Detect which cell encompasses the target text, then output its (x, y) center coordinate. 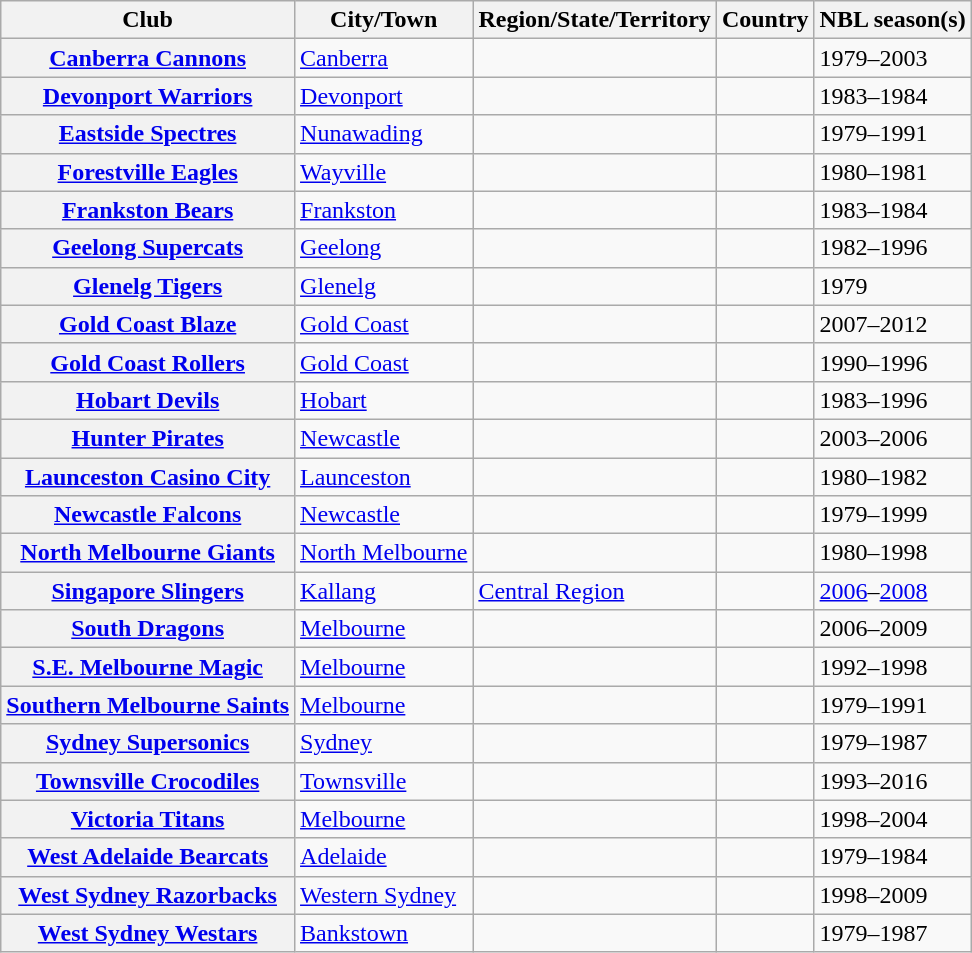
Frankston (384, 210)
Glenelg (384, 286)
Bankstown (384, 933)
2007–2012 (892, 324)
Geelong (384, 248)
1979 (892, 286)
2006–2008 (892, 591)
Singapore Slingers (148, 591)
North Melbourne Giants (148, 553)
Newcastle Falcons (148, 515)
Launceston Casino City (148, 477)
S.E. Melbourne Magic (148, 667)
2003–2006 (892, 438)
Sydney Supersonics (148, 743)
1992–1998 (892, 667)
Country (765, 20)
Townsville (384, 781)
1980–1998 (892, 553)
Canberra (384, 58)
1979–1984 (892, 857)
Central Region (594, 591)
Launceston (384, 477)
Hobart (384, 400)
Forestville Eagles (148, 172)
Townsville Crocodiles (148, 781)
Western Sydney (384, 895)
NBL season(s) (892, 20)
1990–1996 (892, 362)
West Sydney Razorbacks (148, 895)
1982–1996 (892, 248)
Nunawading (384, 134)
Devonport (384, 96)
Wayville (384, 172)
Hobart Devils (148, 400)
Club (148, 20)
Gold Coast Rollers (148, 362)
2006–2009 (892, 629)
West Sydney Westars (148, 933)
1993–2016 (892, 781)
Devonport Warriors (148, 96)
1979–2003 (892, 58)
Region/State/Territory (594, 20)
1983–1996 (892, 400)
Canberra Cannons (148, 58)
City/Town (384, 20)
Southern Melbourne Saints (148, 705)
Glenelg Tigers (148, 286)
Eastside Spectres (148, 134)
Sydney (384, 743)
Frankston Bears (148, 210)
North Melbourne (384, 553)
1998–2009 (892, 895)
Victoria Titans (148, 819)
1980–1982 (892, 477)
Kallang (384, 591)
South Dragons (148, 629)
West Adelaide Bearcats (148, 857)
1980–1981 (892, 172)
Geelong Supercats (148, 248)
Gold Coast Blaze (148, 324)
Hunter Pirates (148, 438)
Adelaide (384, 857)
1998–2004 (892, 819)
1979–1999 (892, 515)
